From the cell containing the given text, extract its center point as [x, y] coordinate. 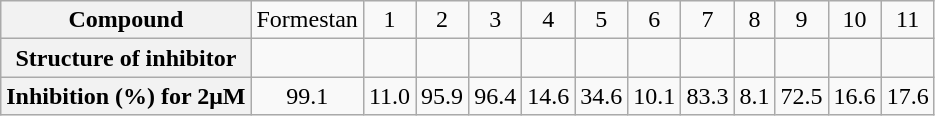
72.5 [802, 96]
14.6 [548, 96]
3 [496, 20]
2 [442, 20]
Inhibition (%) for 2μM [126, 96]
1 [389, 20]
9 [802, 20]
4 [548, 20]
83.3 [708, 96]
16.6 [854, 96]
5 [602, 20]
34.6 [602, 96]
10.1 [654, 96]
96.4 [496, 96]
Structure of inhibitor [126, 58]
11.0 [389, 96]
8 [754, 20]
99.1 [307, 96]
7 [708, 20]
Compound [126, 20]
6 [654, 20]
8.1 [754, 96]
Formestan [307, 20]
95.9 [442, 96]
10 [854, 20]
11 [908, 20]
17.6 [908, 96]
